Find where the given text appears and provide that cell's center as [X, Y] coordinate. 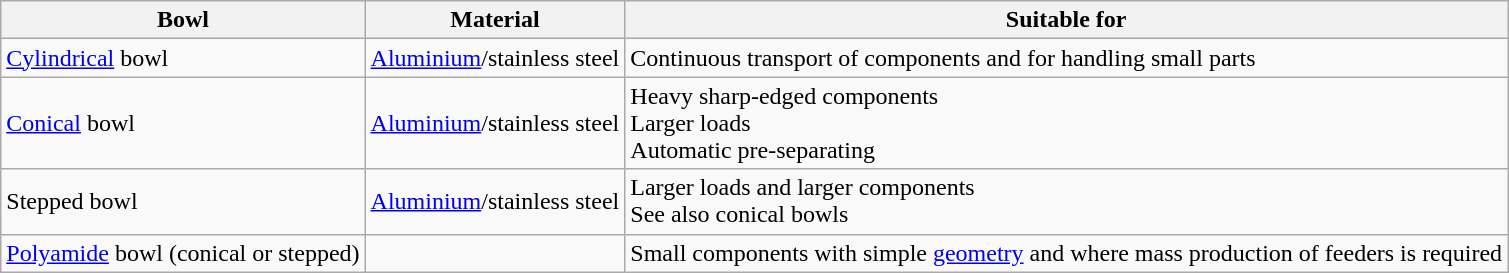
Heavy sharp-edged componentsLarger loadsAutomatic pre-separating [1066, 123]
Polyamide bowl (conical or stepped) [183, 253]
Larger loads and larger componentsSee also conical bowls [1066, 202]
Bowl [183, 20]
Conical bowl [183, 123]
Cylindrical bowl [183, 58]
Small components with simple geometry and where mass production of feeders is required [1066, 253]
Continuous transport of components and for handling small parts [1066, 58]
Stepped bowl [183, 202]
Material [495, 20]
Suitable for [1066, 20]
